Capture the cell that displays the provided text and extract its (X, Y) central coordinate. 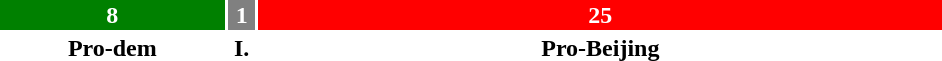
25 (600, 15)
1 (242, 15)
8 (112, 15)
